Return [X, Y] of the center of cell containing provided text 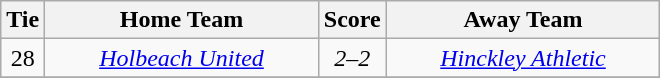
Home Team [182, 20]
Score [352, 20]
28 [23, 58]
Away Team [523, 20]
2–2 [352, 58]
Holbeach United [182, 58]
Tie [23, 20]
Hinckley Athletic [523, 58]
